Detect which cell encompasses the target text, then output its (X, Y) center coordinate. 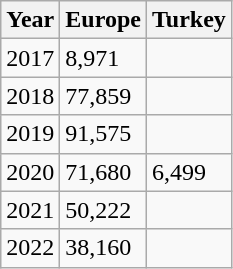
2020 (30, 172)
Year (30, 20)
8,971 (104, 58)
71,680 (104, 172)
2018 (30, 96)
2019 (30, 134)
2022 (30, 248)
2017 (30, 58)
77,859 (104, 96)
38,160 (104, 248)
91,575 (104, 134)
50,222 (104, 210)
6,499 (188, 172)
Europe (104, 20)
2021 (30, 210)
Turkey (188, 20)
